Detect which cell encompasses the target text, then output its [X, Y] center coordinate. 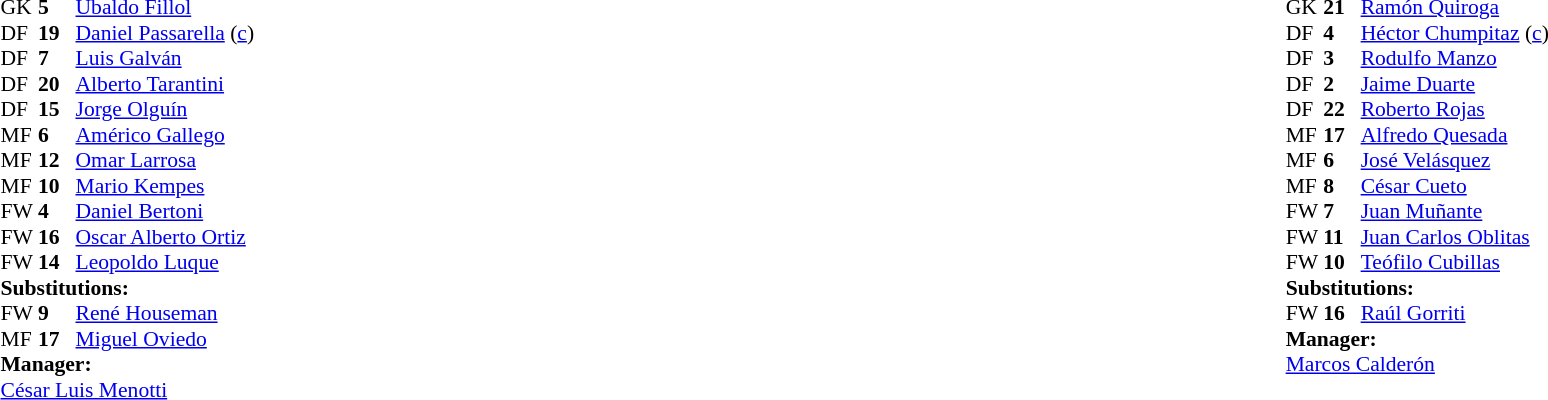
Oscar Alberto Ortiz [166, 237]
11 [1342, 237]
22 [1342, 109]
Leopoldo Luque [166, 263]
Manager: [127, 365]
3 [1342, 59]
Mario Kempes [166, 186]
15 [57, 109]
8 [1342, 186]
12 [57, 161]
2 [1342, 84]
Omar Larrosa [166, 161]
Miguel Oviedo [166, 339]
Américo Gallego [166, 135]
9 [57, 313]
Luis Galván [166, 59]
14 [57, 263]
Jorge Olguín [166, 109]
Daniel Passarella (c) [166, 33]
René Houseman [166, 313]
Alberto Tarantini [166, 84]
Substitutions: [127, 288]
19 [57, 33]
Daniel Bertoni [166, 211]
20 [57, 84]
